Pinpoint the cell where the given text exists, returning its [x, y] midpoint coordinate. 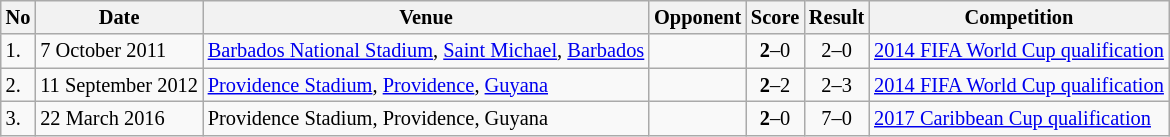
Barbados National Stadium, Saint Michael, Barbados [426, 51]
11 September 2012 [118, 85]
2–3 [836, 85]
Venue [426, 17]
2. [18, 85]
2–2 [775, 85]
3. [18, 118]
Score [775, 17]
Result [836, 17]
7–0 [836, 118]
Opponent [698, 17]
7 October 2011 [118, 51]
22 March 2016 [118, 118]
No [18, 17]
Date [118, 17]
2017 Caribbean Cup qualification [1019, 118]
Competition [1019, 17]
1. [18, 51]
